Detect which cell encompasses the target text, then output its (x, y) center coordinate. 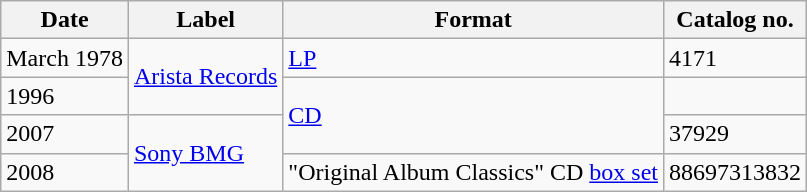
Date (65, 20)
Label (205, 20)
Format (474, 20)
2008 (65, 172)
4171 (734, 58)
LP (474, 58)
CD (474, 115)
Catalog no. (734, 20)
Sony BMG (205, 153)
"Original Album Classics" CD box set (474, 172)
88697313832 (734, 172)
37929 (734, 134)
Arista Records (205, 77)
March 1978 (65, 58)
1996 (65, 96)
2007 (65, 134)
